Return (X, Y) of the center of cell containing provided text 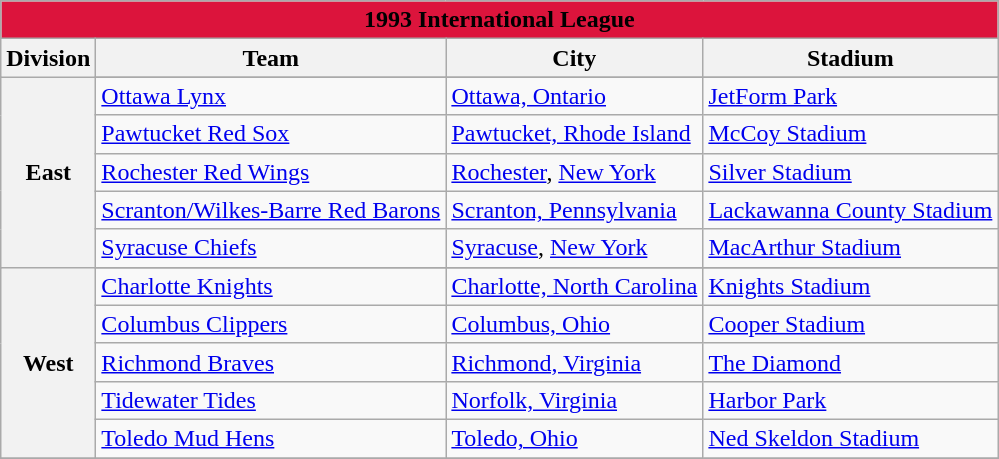
Rochester, New York (574, 172)
Scranton, Pennsylvania (574, 210)
Columbus, Ohio (574, 324)
Stadium (850, 58)
Knights Stadium (850, 286)
MacArthur Stadium (850, 248)
Richmond, Virginia (574, 362)
Richmond Braves (271, 362)
Silver Stadium (850, 172)
West (48, 362)
Toledo Mud Hens (271, 438)
Scranton/Wilkes-Barre Red Barons (271, 210)
Ottawa, Ontario (574, 96)
Division (48, 58)
Pawtucket Red Sox (271, 134)
City (574, 58)
JetForm Park (850, 96)
Ned Skeldon Stadium (850, 438)
Pawtucket, Rhode Island (574, 134)
Ottawa Lynx (271, 96)
Charlotte, North Carolina (574, 286)
The Diamond (850, 362)
Columbus Clippers (271, 324)
Lackawanna County Stadium (850, 210)
Toledo, Ohio (574, 438)
Rochester Red Wings (271, 172)
Tidewater Tides (271, 400)
McCoy Stadium (850, 134)
Charlotte Knights (271, 286)
Team (271, 58)
Norfolk, Virginia (574, 400)
1993 International League (500, 20)
Cooper Stadium (850, 324)
Syracuse, New York (574, 248)
Syracuse Chiefs (271, 248)
Harbor Park (850, 400)
East (48, 172)
